Extract the [X, Y] coordinate from the center of the cell holding the provided text.  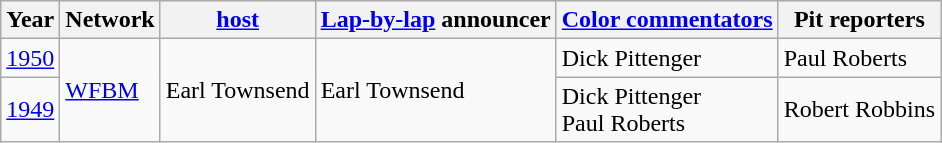
host [238, 20]
1950 [30, 58]
Pit reporters [859, 20]
Robert Robbins [859, 110]
WFBM [110, 90]
Paul Roberts [859, 58]
1949 [30, 110]
Color commentators [667, 20]
Lap-by-lap announcer [436, 20]
Network [110, 20]
Dick Pittenger [667, 58]
Dick PittengerPaul Roberts [667, 110]
Year [30, 20]
